Return the (x, y) coordinate for the center point of the cell that contains the specified text.  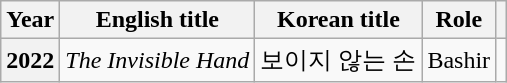
English title (158, 20)
Korean title (338, 20)
2022 (30, 60)
보이지 않는 손 (338, 60)
Role (459, 20)
Bashir (459, 60)
The Invisible Hand (158, 60)
Year (30, 20)
